From the cell containing the given text, extract its center point as (X, Y) coordinate. 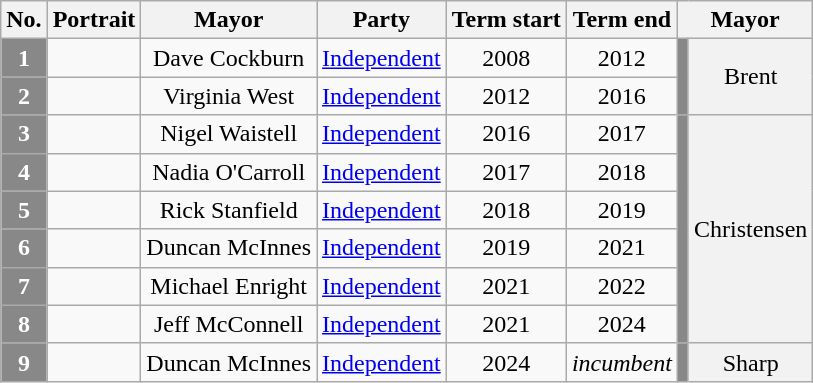
Sharp (750, 362)
2022 (622, 286)
4 (24, 172)
2 (24, 96)
Michael Enright (229, 286)
Dave Cockburn (229, 58)
No. (24, 20)
5 (24, 210)
Nigel Waistell (229, 134)
Party (382, 20)
Christensen (750, 229)
incumbent (622, 362)
1 (24, 58)
8 (24, 324)
Brent (750, 77)
3 (24, 134)
9 (24, 362)
Virginia West (229, 96)
Term start (506, 20)
6 (24, 248)
Term end (622, 20)
Portrait (94, 20)
7 (24, 286)
Jeff McConnell (229, 324)
2008 (506, 58)
Nadia O'Carroll (229, 172)
Rick Stanfield (229, 210)
